From the cell containing the given text, extract its center point as (X, Y) coordinate. 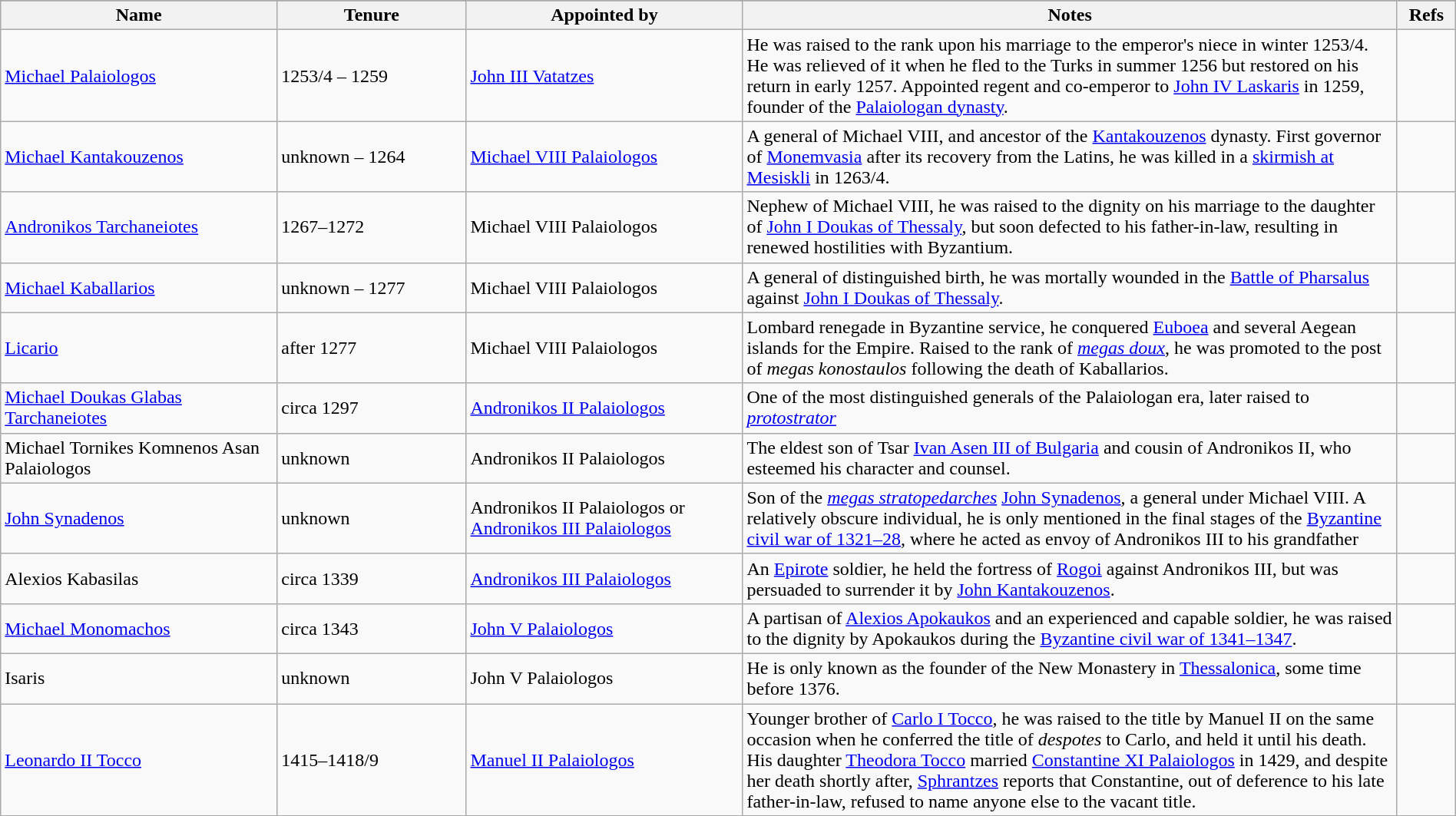
Andronikos Tarchaneiotes (139, 227)
Andronikos II Palaiologos orAndronikos III Palaiologos (604, 518)
circa 1297 (372, 408)
Michael Monomachos (139, 628)
circa 1343 (372, 628)
The eldest son of Tsar Ivan Asen III of Bulgaria and cousin of Andronikos II, who esteemed his character and counsel. (1070, 458)
Michael Palaiologos (139, 75)
Michael Doukas Glabas Tarchaneiotes (139, 408)
1415–1418/9 (372, 759)
unknown – 1264 (372, 157)
An Epirote soldier, he held the fortress of Rogoi against Andronikos III, but was persuaded to surrender it by John Kantakouzenos. (1070, 579)
1267–1272 (372, 227)
1253/4 – 1259 (372, 75)
Notes (1070, 15)
Refs (1426, 15)
Name (139, 15)
Andronikos III Palaiologos (604, 579)
John III Vatatzes (604, 75)
Alexios Kabasilas (139, 579)
Leonardo II Tocco (139, 759)
One of the most distinguished generals of the Palaiologan era, later raised to protostrator (1070, 408)
Licario (139, 348)
A general of distinguished birth, he was mortally wounded in the Battle of Pharsalus against John I Doukas of Thessaly. (1070, 287)
Michael Kantakouzenos (139, 157)
He is only known as the founder of the New Monastery in Thessalonica, some time before 1376. (1070, 679)
after 1277 (372, 348)
unknown – 1277 (372, 287)
Michael Tornikes Komnenos Asan Palaiologos (139, 458)
Isaris (139, 679)
Michael Kaballarios (139, 287)
circa 1339 (372, 579)
Manuel II Palaiologos (604, 759)
John Synadenos (139, 518)
Tenure (372, 15)
Appointed by (604, 15)
